Return (x, y) of the center of cell containing provided text 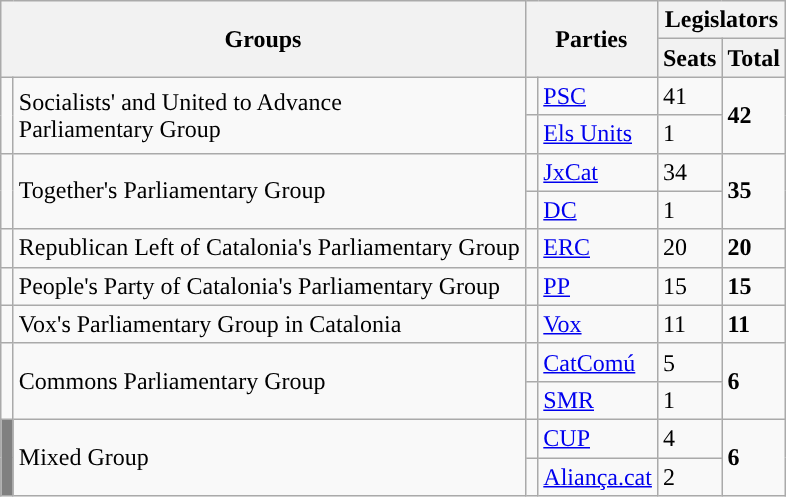
ERC (598, 248)
People's Party of Catalonia's Parliamentary Group (269, 286)
CatComú (598, 362)
Els Units (598, 134)
DC (598, 210)
Socialists' and United to AdvanceParliamentary Group (269, 115)
Republican Left of Catalonia's Parliamentary Group (269, 248)
Legislators (721, 20)
Parties (591, 39)
35 (754, 191)
34 (689, 172)
Together's Parliamentary Group (269, 191)
CUP (598, 438)
PSC (598, 96)
42 (754, 115)
SMR (598, 400)
4 (689, 438)
Vox (598, 324)
Mixed Group (269, 457)
Total (754, 58)
Aliança.cat (598, 477)
PP (598, 286)
Seats (689, 58)
Vox's Parliamentary Group in Catalonia (269, 324)
Groups (263, 39)
2 (689, 477)
5 (689, 362)
JxCat (598, 172)
Commons Parliamentary Group (269, 381)
41 (689, 96)
